Return [X, Y] of the center of cell containing provided text 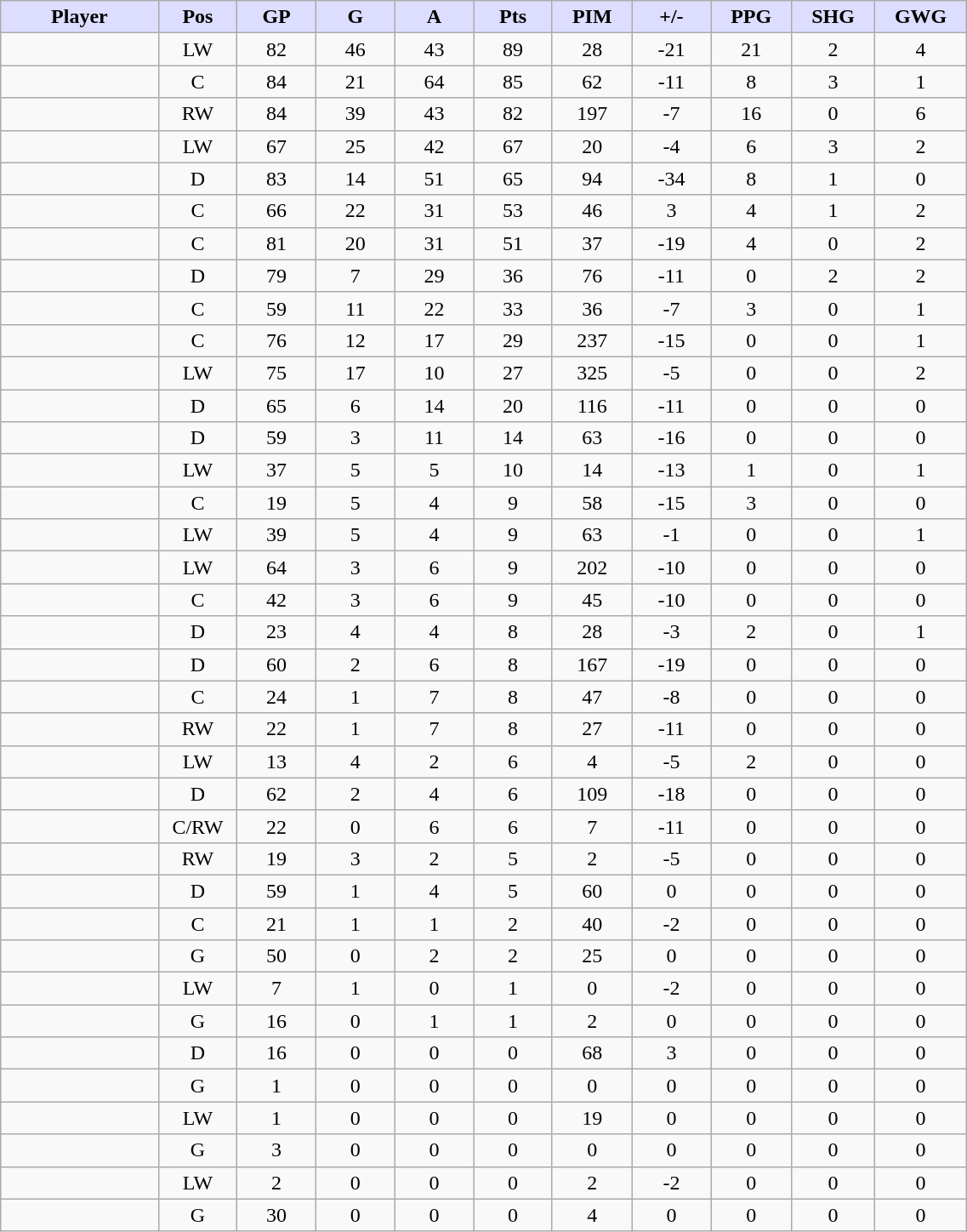
-16 [672, 438]
40 [592, 923]
-18 [672, 794]
C/RW [197, 826]
24 [277, 697]
66 [277, 211]
PPG [752, 17]
Pts [514, 17]
A [434, 17]
33 [514, 308]
68 [592, 1053]
-1 [672, 535]
116 [592, 406]
109 [592, 794]
50 [277, 956]
-21 [672, 49]
85 [514, 82]
83 [277, 179]
-4 [672, 146]
81 [277, 243]
-3 [672, 632]
47 [592, 697]
GP [277, 17]
167 [592, 664]
30 [277, 1215]
SHG [833, 17]
-13 [672, 471]
237 [592, 340]
GWG [920, 17]
197 [592, 114]
202 [592, 568]
53 [514, 211]
-8 [672, 697]
Player [80, 17]
12 [356, 340]
58 [592, 503]
-34 [672, 179]
75 [277, 373]
Pos [197, 17]
89 [514, 49]
45 [592, 600]
79 [277, 276]
94 [592, 179]
PIM [592, 17]
325 [592, 373]
+/- [672, 17]
13 [277, 761]
23 [277, 632]
